Scan for the cell matching the given text and deliver its (X, Y) coordinate at center. 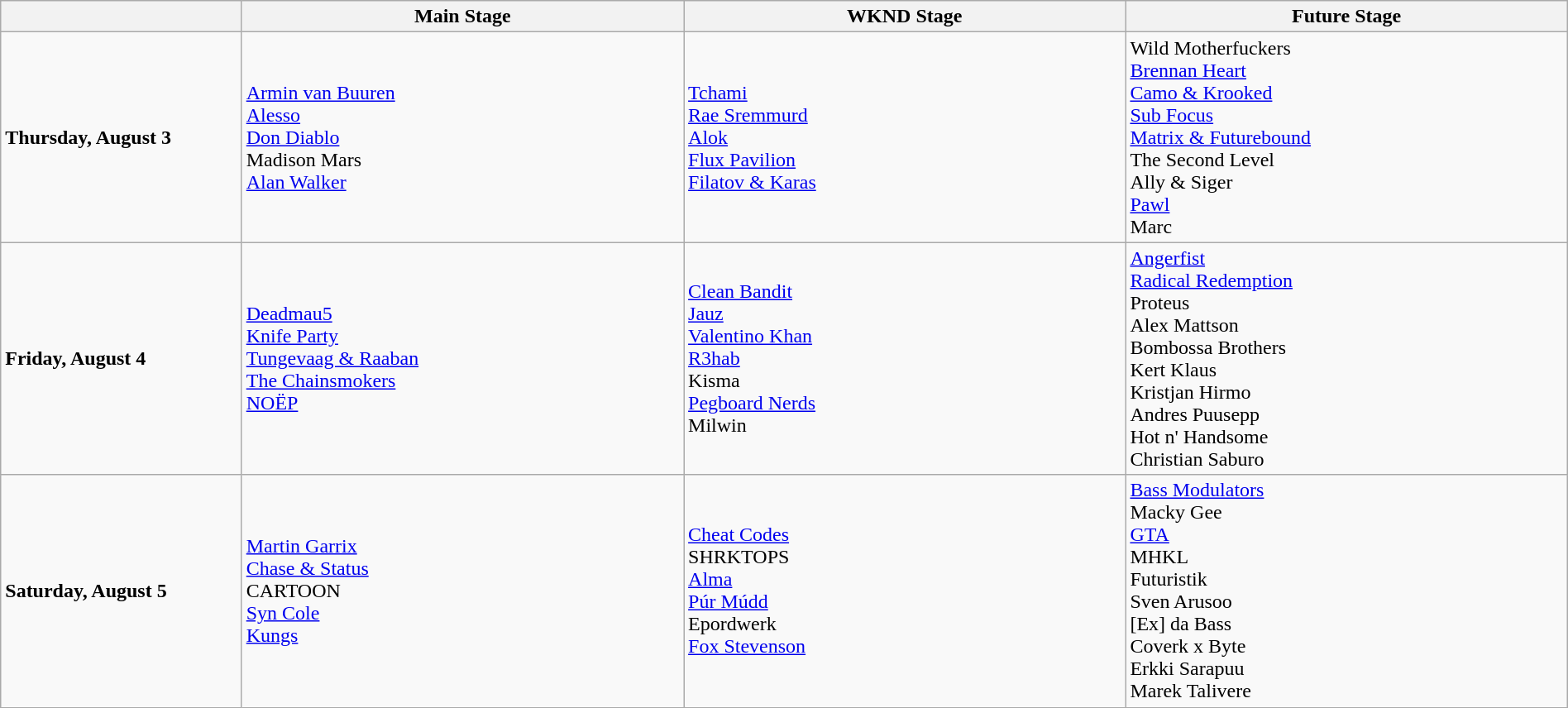
Clean BanditJauzValentino KhanR3habKismaPegboard NerdsMilwin (905, 359)
Armin van BuurenAlessoDon DiabloMadison MarsAlan Walker (462, 137)
Deadmau5Knife PartyTungevaag & RaabanThe ChainsmokersNOËP (462, 359)
Thursday, August 3 (121, 137)
Saturday, August 5 (121, 591)
Bass ModulatorsMacky GeeGTAMHKLFuturistikSven Arusoo[Ex] da BassCoverk x ByteErkki SarapuuMarek Talivere (1346, 591)
Future Stage (1346, 17)
Wild MotherfuckersBrennan HeartCamo & KrookedSub FocusMatrix & FutureboundThe Second LevelAlly & SigerPawlMarc (1346, 137)
Main Stage (462, 17)
Friday, August 4 (121, 359)
Cheat CodesSHRKTOPSAlmaPúr MúddEpordwerkFox Stevenson (905, 591)
WKND Stage (905, 17)
AngerfistRadical RedemptionProteusAlex MattsonBombossa BrothersKert KlausKristjan HirmoAndres PuuseppHot n' HandsomeChristian Saburo (1346, 359)
TchamiRae SremmurdAlokFlux PavilionFilatov & Karas (905, 137)
Martin GarrixChase & StatusCARTOONSyn ColeKungs (462, 591)
